For the text-containing cell, return its midpoint in [X, Y] coordinate format. 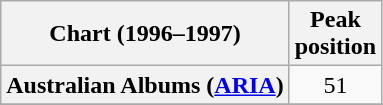
Peakposition [335, 34]
Australian Albums (ARIA) [145, 85]
51 [335, 85]
Chart (1996–1997) [145, 34]
